Output the [X, Y] coordinate of the center of the cell containing the given text.  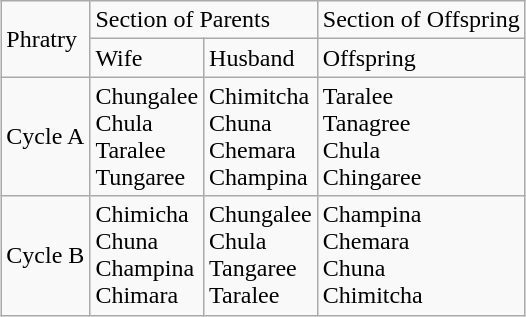
ChampinaChemaraChunaChimitcha [421, 256]
ChimichaChunaChampinaChimara [147, 256]
Cycle B [46, 256]
Section of Parents [204, 20]
ChungaleeChulaTangareeTaralee [261, 256]
Offspring [421, 58]
Husband [261, 58]
Section of Offspring [421, 20]
ChimitchaChunaChemaraChampina [261, 136]
Phratry [46, 39]
ChungaleeChulaTaraleeTungaree [147, 136]
Cycle A [46, 136]
Wife [147, 58]
TaraleeTanagreeChulaChingaree [421, 136]
